Locate the cell with the specified text and output its (x, y) center coordinate. 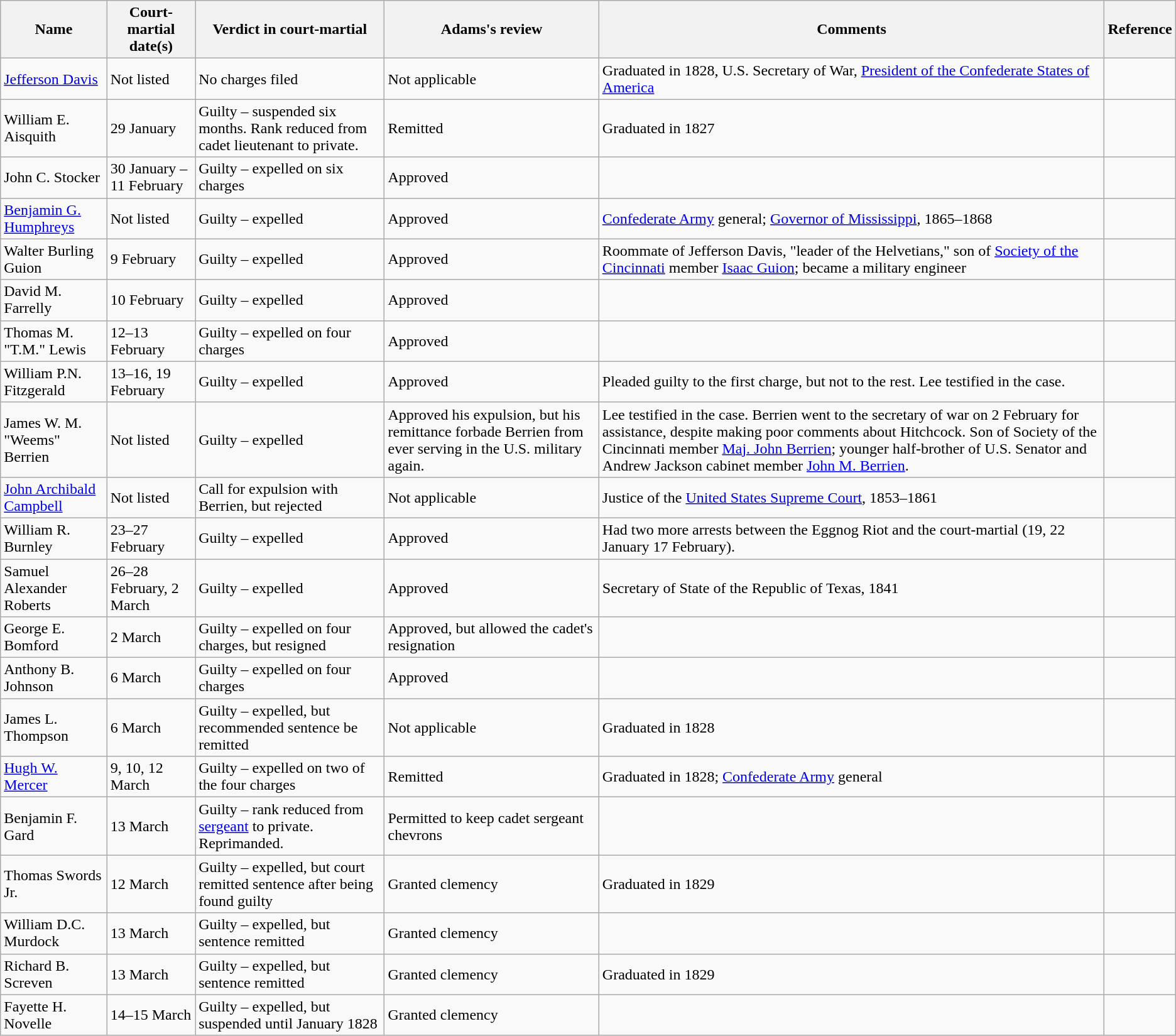
William R. Burnley (54, 538)
Guilty – rank reduced from sergeant to private. Reprimanded. (290, 826)
10 February (151, 300)
John Archibald Campbell (54, 498)
23–27 February (151, 538)
John C. Stocker (54, 177)
Fayette H. Novelle (54, 1015)
30 January – 11 February (151, 177)
Approved his expulsion, but his remittance forbade Berrien from ever serving in the U.S. military again. (491, 440)
Justice of the United States Supreme Court, 1853–1861 (852, 498)
Walter Burling Guion (54, 259)
26–28 February, 2 March (151, 588)
Samuel Alexander Roberts (54, 588)
Guilty – expelled on four charges, but resigned (290, 637)
2 March (151, 637)
Guilty – expelled, but suspended until January 1828 (290, 1015)
14–15 March (151, 1015)
Guilty – suspended six months. Rank reduced from cadet lieutenant to private. (290, 128)
James W. M. "Weems" Berrien (54, 440)
Pleaded guilty to the first charge, but not to the rest. Lee testified in the case. (852, 382)
Secretary of State of the Republic of Texas, 1841 (852, 588)
Jefferson Davis (54, 79)
Court-martial date(s) (151, 30)
Thomas Swords Jr. (54, 884)
Anthony B. Johnson (54, 679)
Guilty – expelled on two of the four charges (290, 777)
Roommate of Jefferson Davis, "leader of the Helvetians," son of Society of the Cincinnati member Isaac Guion; became a military engineer (852, 259)
9, 10, 12 March (151, 777)
12–13 February (151, 341)
William D.C. Murdock (54, 934)
Permitted to keep cadet sergeant chevrons (491, 826)
James L. Thompson (54, 728)
Guilty – expelled, but recommended sentence be remitted (290, 728)
Graduated in 1828, U.S. Secretary of War, President of the Confederate States of America (852, 79)
Graduated in 1828; Confederate Army general (852, 777)
No charges filed (290, 79)
William P.N. Fitzgerald (54, 382)
David M. Farrelly (54, 300)
Adams's review (491, 30)
Had two more arrests between the Eggnog Riot and the court-martial (19, 22 January 17 February). (852, 538)
Verdict in court-martial (290, 30)
Hugh W. Mercer (54, 777)
Comments (852, 30)
Thomas M. "T.M." Lewis (54, 341)
William E. Aisquith (54, 128)
Benjamin F. Gard (54, 826)
Graduated in 1828 (852, 728)
12 March (151, 884)
Confederate Army general; Governor of Mississippi, 1865–1868 (852, 219)
Guilty – expelled on six charges (290, 177)
George E. Bomford (54, 637)
Name (54, 30)
Benjamin G. Humphreys (54, 219)
Guilty – expelled, but court remitted sentence after being found guilty (290, 884)
9 February (151, 259)
13–16, 19 February (151, 382)
Graduated in 1827 (852, 128)
Reference (1140, 30)
Approved, but allowed the cadet's resignation (491, 637)
Call for expulsion with Berrien, but rejected (290, 498)
29 January (151, 128)
Richard B. Screven (54, 974)
